Provide the (x, y) coordinate of the cell's center where the given text is located.  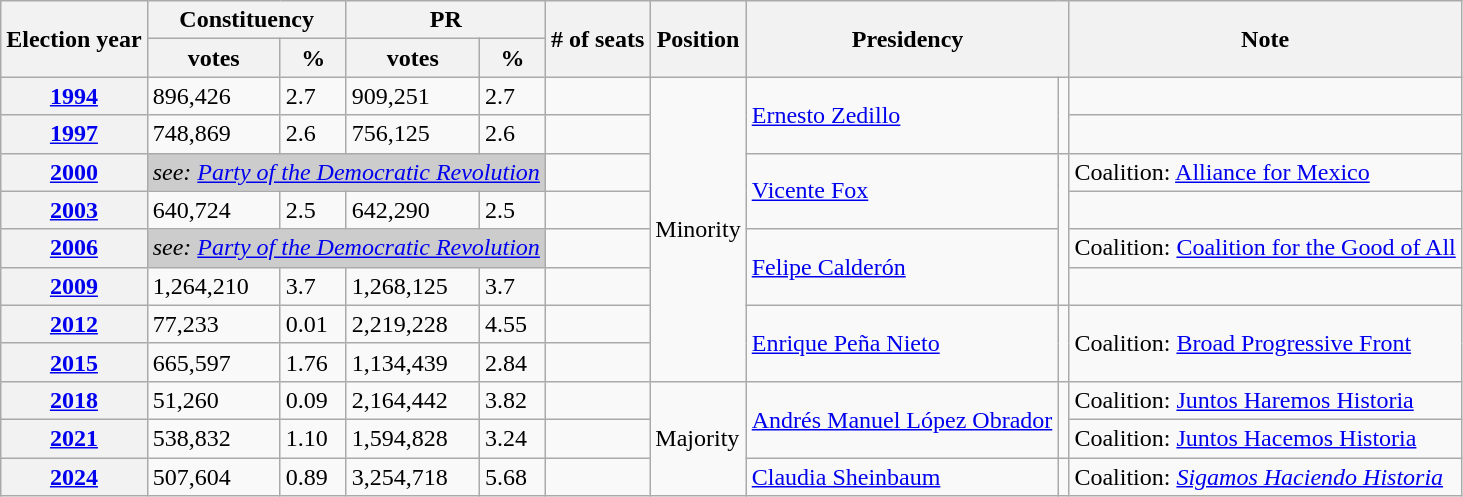
Coalition: Juntos Hacemos Historia (1265, 438)
PR (446, 20)
640,724 (214, 210)
Coalition: Juntos Haremos Historia (1265, 400)
2,219,228 (412, 324)
909,251 (412, 96)
2012 (74, 324)
748,869 (214, 134)
756,125 (412, 134)
Coalition: Sigamos Haciendo Historia (1265, 477)
2018 (74, 400)
3.24 (512, 438)
2015 (74, 362)
Note (1265, 39)
77,233 (214, 324)
Minority (698, 229)
2021 (74, 438)
Vicente Fox (902, 191)
Majority (698, 438)
Constituency (246, 20)
Coalition: Coalition for the Good of All (1265, 248)
1.76 (313, 362)
2024 (74, 477)
Ernesto Zedillo (902, 115)
1997 (74, 134)
5.68 (512, 477)
507,604 (214, 477)
2009 (74, 286)
665,597 (214, 362)
Claudia Sheinbaum (902, 477)
3.82 (512, 400)
51,260 (214, 400)
0.09 (313, 400)
642,290 (412, 210)
Coalition: Broad Progressive Front (1265, 343)
2.84 (512, 362)
0.89 (313, 477)
1,268,125 (412, 286)
1,264,210 (214, 286)
# of seats (597, 39)
Election year (74, 39)
2003 (74, 210)
2,164,442 (412, 400)
0.01 (313, 324)
1,594,828 (412, 438)
1994 (74, 96)
2006 (74, 248)
4.55 (512, 324)
Felipe Calderón (902, 267)
Presidency (908, 39)
Andrés Manuel López Obrador (902, 419)
Coalition: Alliance for Mexico (1265, 172)
538,832 (214, 438)
2000 (74, 172)
Enrique Peña Nieto (902, 343)
1,134,439 (412, 362)
896,426 (214, 96)
Position (698, 39)
1.10 (313, 438)
3,254,718 (412, 477)
